Pinpoint the cell where the given text exists, returning its [x, y] midpoint coordinate. 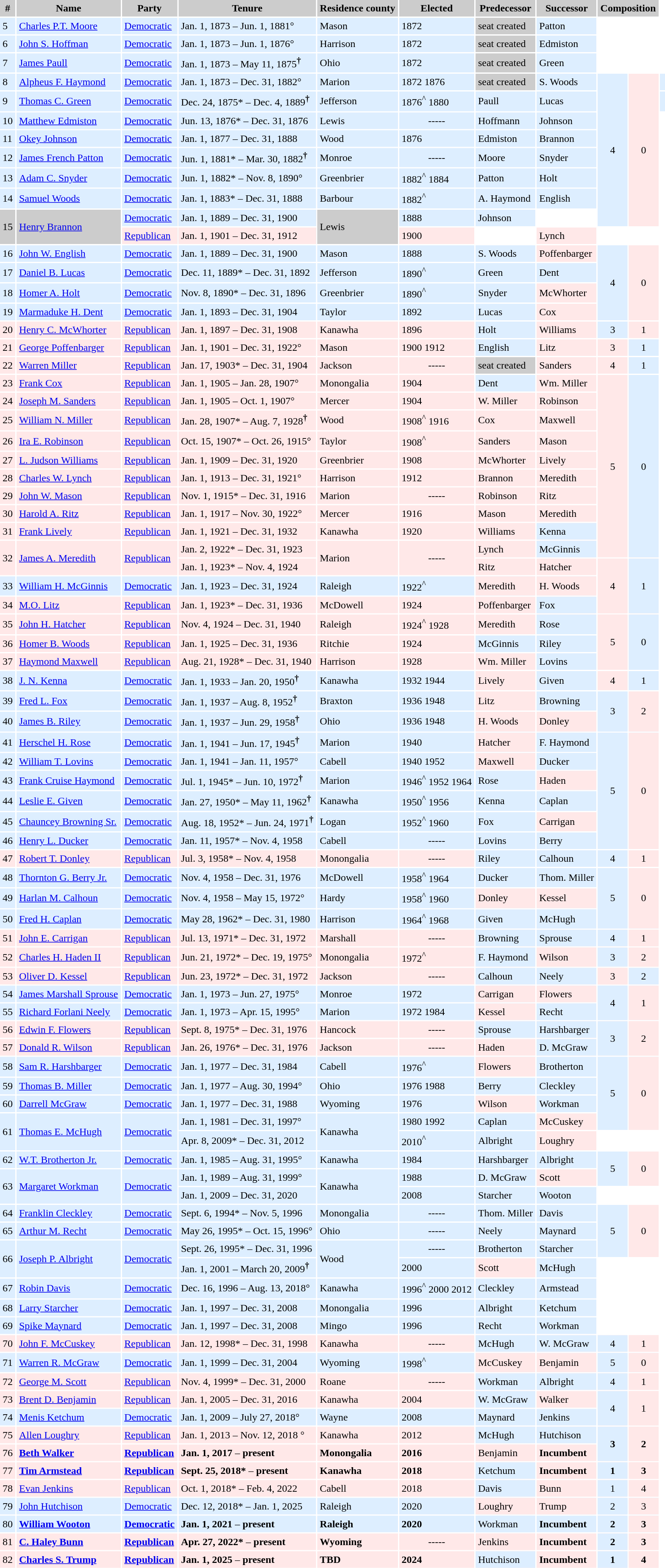
Oct. 15, 1907* – Oct. 26, 1915° [248, 441]
Aug. 18, 1952* – Jun. 24, 1971† [248, 821]
Jan. 1, 1941 – Jun. 17, 1945† [248, 742]
36 [8, 643]
TBD [358, 1559]
49 [8, 898]
Bunn [566, 1488]
John F. McCuskey [69, 1343]
Joseph M. Sanders [69, 401]
Matthew Edmiston [69, 120]
Jan. 1, 1921 – Dec. 31, 1932 [248, 531]
53 [8, 976]
Apr. 27, 2022* – present [248, 1541]
Alpheus F. Haymond [69, 82]
Jan. 1, 1873 – Dec. 31, 1882° [248, 82]
Jul. 13, 1971* – Dec. 31, 1972 [248, 938]
23 [8, 383]
Spike Maynard [69, 1325]
2016 [437, 1452]
42 [8, 761]
37 [8, 661]
Haymond Maxwell [69, 661]
17 [8, 272]
Sept. 6, 1994* – Nov. 5, 1996 [248, 1213]
John H. Hatcher [69, 624]
8 [8, 82]
Chauncey Browning Sr. [69, 821]
Sept. 26, 1995* – Dec. 31, 1996 [248, 1249]
Jan. 1, 2017 – present [248, 1452]
47 [8, 858]
Jan. 1, 1985 – Aug. 31, 1995° [248, 1160]
Nov. 4, 1958 – Dec. 31, 1976 [248, 878]
29 [8, 496]
John S. Hoffman [69, 44]
Leslie E. Given [69, 801]
24 [8, 401]
Evan Jenkins [69, 1488]
1924^ 1928 [437, 624]
1872 1876 [437, 82]
1964^ 1968 [437, 919]
28 [8, 478]
Jan. 28, 1907* – Aug. 7, 1928† [248, 420]
48 [8, 878]
Wayne [358, 1417]
1928 [437, 661]
L. Judson Williams [69, 460]
61 [8, 1131]
Jan. 1, 1977 – Aug. 30, 1994° [248, 1085]
1984 [437, 1160]
Jan. 1, 1883* – Dec. 31, 1888 [248, 198]
55 [8, 1012]
65 [8, 1231]
Warren Miller [69, 365]
Hancock [358, 1030]
John W. Mason [69, 496]
Ritchie [358, 643]
Nov. 4, 1999* – Dec. 31, 2000 [248, 1381]
Jan. 1, 1893 – Dec. 31, 1904 [248, 312]
1876 [437, 138]
1946^ 1952 1964 [437, 780]
38 [8, 680]
John W. English [69, 253]
Jan. 1, 1923 – Dec. 31, 1924 [248, 586]
William T. Lovins [69, 761]
1932 1944 [437, 680]
35 [8, 624]
Dec. 16, 1996 – Aug. 13, 2018° [248, 1288]
Herschel H. Rose [69, 742]
Tenure [248, 8]
2012 [437, 1435]
Fred L. Fox [69, 701]
Jul. 1, 1945* – Jun. 10, 1972† [248, 780]
1998^ [437, 1363]
1950^ 1956 [437, 801]
77 [8, 1470]
Marshall [358, 938]
Jan. 27, 1950* – May 11, 1962† [248, 801]
1916 [437, 513]
Homer B. Woods [69, 643]
Tim Armstead [69, 1470]
Hoffmann [505, 120]
1912 [437, 478]
Frank Cox [69, 383]
Hardy [358, 898]
Wooton [566, 1196]
Trump [566, 1506]
Brent D. Benjamin [69, 1399]
2004 [437, 1399]
Sam R. Harshbarger [69, 1067]
Dec. 24, 1875* – Dec. 4, 1889† [248, 101]
Jan. 1, 1973 – Apr. 15, 1995° [248, 1012]
Allen Loughry [69, 1435]
Jan. 1, 1913 – Dec. 31, 1921° [248, 478]
15 [8, 226]
40 [8, 721]
1922^ [437, 586]
A. Haymond [505, 198]
56 [8, 1030]
George Poffenbarger [69, 347]
Henry C. McWhorter [69, 330]
1972 1984 [437, 1012]
Jan. 1, 1909 – Dec. 31, 1920 [248, 460]
Jan. 1, 1999 – Dec. 31, 2004 [248, 1363]
1976^ [437, 1067]
Harold A. Ritz [69, 513]
1908^ [437, 441]
11 [8, 138]
# [8, 8]
Jun. 1, 1882* – Nov. 8, 1890° [248, 178]
Jun. 23, 1972* – Dec. 31, 1972 [248, 976]
21 [8, 347]
1882^ [437, 198]
81 [8, 1541]
Jan. 1, 2009 – Dec. 31, 2020 [248, 1196]
30 [8, 513]
2000 [437, 1268]
Nov. 4, 1958 – May 15, 1972° [248, 898]
Homer A. Holt [69, 293]
Name [69, 8]
14 [8, 198]
13 [8, 178]
Frank Cruise Haymond [69, 780]
Jan. 1, 1989 – Aug. 31, 1999° [248, 1178]
Paull [505, 101]
James Paull [69, 63]
43 [8, 780]
59 [8, 1085]
19 [8, 312]
18 [8, 293]
52 [8, 957]
Charles P.T. Moore [69, 26]
Donald R. Wilson [69, 1047]
66 [8, 1259]
Jan. 1, 2021 – present [248, 1524]
70 [8, 1343]
William N. Miller [69, 420]
Jan. 1, 1981 – Dec. 31, 1997° [248, 1121]
Jan. 1, 2005 – Dec. 31, 2016 [248, 1399]
1940 [437, 742]
Jan. 1, 1923* – Dec. 31, 1936 [248, 605]
1958^ 1964 [437, 878]
Sept. 8, 1975* – Dec. 31, 1976 [248, 1030]
W. Miller [505, 401]
Oliver D. Kessel [69, 976]
1908^ 1916 [437, 420]
1988 [437, 1178]
May 28, 1962* – Dec. 31, 1980 [248, 919]
1958^ 1960 [437, 898]
Adam C. Snyder [69, 178]
67 [8, 1288]
75 [8, 1435]
82 [8, 1559]
26 [8, 441]
Daniel B. Lucas [69, 272]
John E. Carrigan [69, 938]
1900 1912 [437, 347]
James A. Meredith [69, 558]
33 [8, 586]
Jan. 26, 1976* – Dec. 31, 1976 [248, 1047]
Larry Starcher [69, 1307]
Jan. 1, 1925 – Dec. 31, 1936 [248, 643]
2024 [437, 1559]
79 [8, 1506]
Jan. 1, 2013 – Nov. 12, 2018 ° [248, 1435]
C. Haley Bunn [69, 1541]
Roane [358, 1381]
Jun. 21, 1972* – Dec. 19, 1975° [248, 957]
Thomas B. Miller [69, 1085]
63 [8, 1186]
Walker [566, 1399]
Jan. 1, 1905 – Jan. 28, 1907° [248, 383]
Jan. 1, 1897 – Dec. 31, 1908 [248, 330]
1940 1952 [437, 761]
Oct. 1, 2018* – Feb. 4, 2022 [248, 1488]
16 [8, 253]
39 [8, 701]
Apr. 8, 2009* – Dec. 31, 2012 [248, 1141]
Jun. 13, 1876* – Dec. 31, 1876 [248, 120]
50 [8, 919]
1996^ 2000 2012 [437, 1288]
Robert T. Donley [69, 858]
68 [8, 1307]
John Hutchison [69, 1506]
J. N. Kenna [69, 680]
Dec. 12, 2018* – Jan. 1, 2025 [248, 1506]
Braxton [358, 701]
1920 [437, 531]
Elected [437, 8]
W.T. Brotherton Jr. [69, 1160]
George M. Scott [69, 1381]
57 [8, 1047]
44 [8, 801]
1896 [437, 330]
1892 [437, 312]
Jan. 1, 1977 – Dec. 31, 1984 [248, 1067]
Jan. 1, 1937 – Jun. 29, 1958† [248, 721]
Jan. 1, 1937 – Aug. 8, 1952† [248, 701]
Thomas E. McHugh [69, 1131]
Thomas C. Green [69, 101]
1876^ 1880 [437, 101]
1882^ 1884 [437, 178]
Harlan M. Calhoun [69, 898]
69 [8, 1325]
27 [8, 460]
Jan. 1, 1923* – Nov. 4, 1924 [248, 567]
7 [8, 63]
Composition [628, 8]
Sept. 25, 2018* – present [248, 1470]
Armstead [566, 1288]
10 [8, 120]
Joseph P. Albright [69, 1259]
78 [8, 1488]
Margaret Workman [69, 1186]
45 [8, 821]
Henry Brannon [69, 226]
2010^ [437, 1141]
80 [8, 1524]
Charles S. Trump [69, 1559]
1976 1988 [437, 1085]
Arthur M. Recht [69, 1231]
46 [8, 841]
41 [8, 742]
Marmaduke H. Dent [69, 312]
Jan. 1, 1933 – Jan. 20, 1950† [248, 680]
Fred H. Caplan [69, 919]
1972 [437, 994]
Nov. 1, 1915* – Dec. 31, 1916 [248, 496]
31 [8, 531]
Moore [505, 158]
Jun. 1, 1881* – Mar. 30, 1882† [248, 158]
Jan. 1, 1873 – Jun. 1, 1876° [248, 44]
Jan. 1, 1877 – Dec. 31, 1888 [248, 138]
Ira E. Robinson [69, 441]
Samuel Woods [69, 198]
Residence county [358, 8]
51 [8, 938]
Thornton G. Berry Jr. [69, 878]
76 [8, 1452]
Jan. 1, 2009 – July 27, 2018° [248, 1417]
Franklin Cleckley [69, 1213]
Richard Forlani Neely [69, 1012]
9 [8, 101]
54 [8, 994]
Charles W. Lynch [69, 478]
Logan [358, 821]
Jan. 17, 1903* – Dec. 31, 1904 [248, 365]
Barbour [358, 198]
Aug. 21, 1928* – Dec. 31, 1940 [248, 661]
1980 1992 [437, 1121]
58 [8, 1067]
Jan. 1, 1873 – Jun. 1, 1881° [248, 26]
Predecessor [505, 8]
60 [8, 1103]
Party [149, 8]
Edwin F. Flowers [69, 1030]
1952^ 1960 [437, 821]
Jan. 1, 2001 – March 20, 2009† [248, 1268]
Charles H. Haden II [69, 957]
20 [8, 330]
Nov. 8, 1890* – Dec. 31, 1896 [248, 293]
32 [8, 558]
1972^ [437, 957]
6 [8, 44]
Frank Lively [69, 531]
Nov. 4, 1924 – Dec. 31, 1940 [248, 624]
Henry L. Ducker [69, 841]
Jul. 3, 1958* – Nov. 4, 1958 [248, 858]
Dec. 11, 1889* – Dec. 31, 1892 [248, 272]
Jan. 1, 1973 – Jun. 27, 1975° [248, 994]
Jan. 2, 1922* – Dec. 31, 1923 [248, 549]
25 [8, 420]
James French Patton [69, 158]
William H. McGinnis [69, 586]
72 [8, 1381]
Darrell McGraw [69, 1103]
74 [8, 1417]
Jan. 1, 1917 – Nov. 30, 1922° [248, 513]
M.O. Litz [69, 605]
Jan. 11, 1957* – Nov. 4, 1958 [248, 841]
May 26, 1995* – Oct. 15, 1996° [248, 1231]
12 [8, 158]
62 [8, 1160]
Jan. 1, 1901 – Dec. 31, 1912 [248, 236]
Successor [566, 8]
1976 [437, 1103]
Beth Walker [69, 1452]
Jan. 1, 1905 – Oct. 1, 1907° [248, 401]
Jan. 1, 2025 – present [248, 1559]
64 [8, 1213]
Robin Davis [69, 1288]
73 [8, 1399]
1908 [437, 460]
Jan. 1, 1873 – May 11, 1875† [248, 63]
Jan. 1, 1941 – Jan. 11, 1957° [248, 761]
Menis Ketchum [69, 1417]
Mingo [358, 1325]
Warren R. McGraw [69, 1363]
James B. Riley [69, 721]
Jan. 1, 1977 – Dec. 31, 1988 [248, 1103]
71 [8, 1363]
Jan. 12, 1998* – Dec. 31, 1998 [248, 1343]
1900 [437, 236]
Jan. 1, 1901 – Dec. 31, 1922° [248, 347]
William Wooton [69, 1524]
34 [8, 605]
22 [8, 365]
Okey Johnson [69, 138]
James Marshall Sprouse [69, 994]
